Scan for the cell matching the given text and deliver its [x, y] coordinate at center. 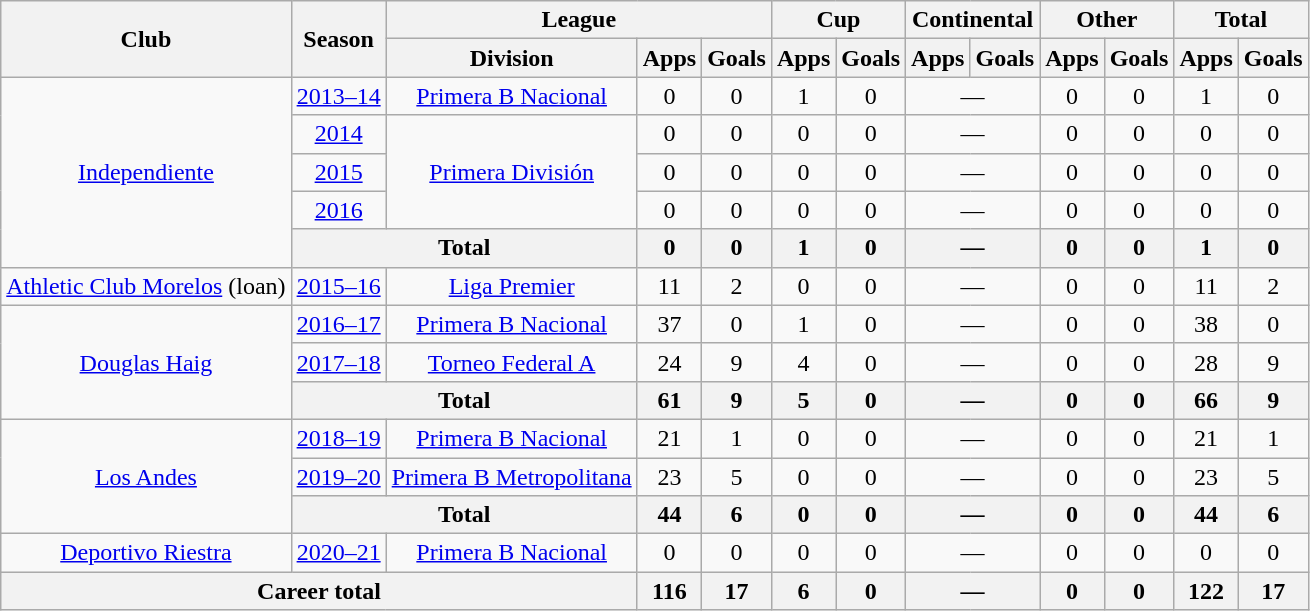
2016–17 [338, 324]
Club [146, 39]
2019–20 [338, 477]
2018–19 [338, 438]
Douglas Haig [146, 362]
38 [1206, 324]
League [578, 20]
2020–21 [338, 553]
Season [338, 39]
Division [512, 58]
24 [669, 362]
2016 [338, 210]
4 [803, 362]
2015 [338, 172]
Other [1107, 20]
Deportivo Riestra [146, 553]
Los Andes [146, 476]
116 [669, 591]
Continental [973, 20]
37 [669, 324]
61 [669, 400]
Athletic Club Morelos (loan) [146, 286]
2015–16 [338, 286]
2017–18 [338, 362]
Primera B Metropolitana [512, 477]
Cup [838, 20]
122 [1206, 591]
2014 [338, 134]
Career total [319, 591]
Liga Premier [512, 286]
Torneo Federal A [512, 362]
Independiente [146, 172]
Primera División [512, 172]
28 [1206, 362]
2013–14 [338, 96]
66 [1206, 400]
